Search for the cell housing the specified text and yield its (x, y) center coordinate. 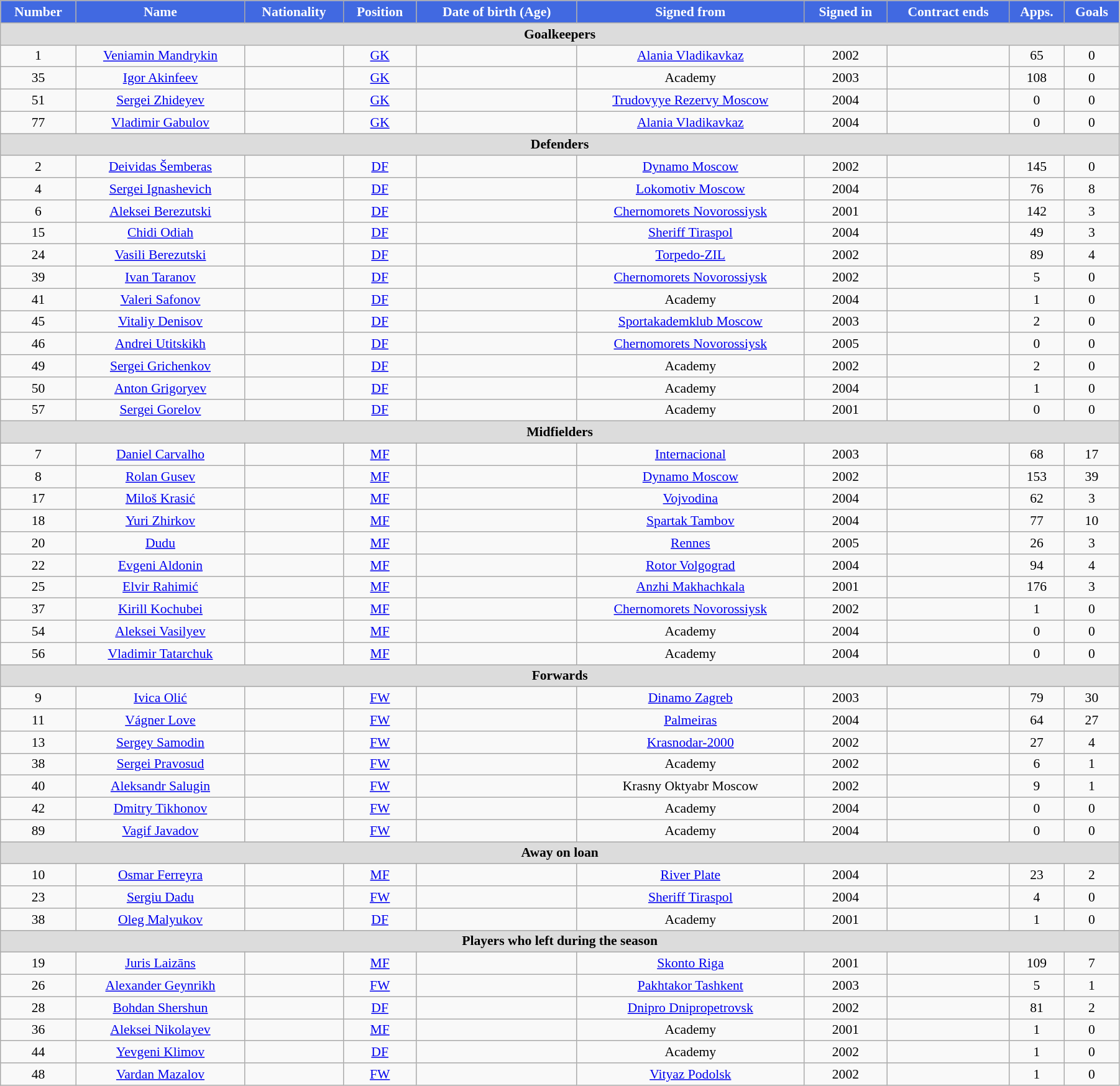
22 (39, 565)
28 (39, 1008)
36 (39, 1030)
Chidi Odiah (160, 233)
Bohdan Shershun (160, 1008)
42 (39, 809)
Apps. (1037, 12)
Evgeni Aldonin (160, 565)
109 (1037, 964)
Anton Grigoryev (160, 388)
Yuri Zhirkov (160, 521)
Date of birth (Age) (497, 12)
Anzhi Makhachkala (690, 587)
37 (39, 609)
48 (39, 1074)
30 (1091, 698)
Pakhtakor Tashkent (690, 986)
Sergei Grichenkov (160, 366)
Name (160, 12)
94 (1037, 565)
54 (39, 632)
Aleksei Nikolayev (160, 1030)
41 (39, 299)
68 (1037, 455)
Oleg Malyukov (160, 919)
44 (39, 1052)
50 (39, 388)
Vasili Berezutski (160, 255)
Number (39, 12)
Rotor Volgograd (690, 565)
Dinamo Zagreb (690, 698)
Internacional (690, 455)
Daniel Carvalho (160, 455)
Trudovyye Rezervy Moscow (690, 101)
Sergei Zhideyev (160, 101)
Yevgeni Klimov (160, 1052)
20 (39, 543)
81 (1037, 1008)
Krasnodar-2000 (690, 742)
Ivan Taranov (160, 278)
Forwards (560, 676)
Aleksandr Salugin (160, 787)
Igor Akinfeev (160, 78)
Vojvodina (690, 499)
24 (39, 255)
25 (39, 587)
Sergei Gorelov (160, 410)
Andrei Utitskikh (160, 344)
Position (380, 12)
145 (1037, 167)
Valeri Safonov (160, 299)
Sergei Ignashevich (160, 189)
64 (1037, 720)
51 (39, 101)
11 (39, 720)
35 (39, 78)
Vagif Javadov (160, 831)
Defenders (560, 145)
15 (39, 233)
Vardan Mazalov (160, 1074)
Alexander Geynrikh (160, 986)
Krasny Oktyabr Moscow (690, 787)
Aleksei Berezutski (160, 211)
Spartak Tambov (690, 521)
40 (39, 787)
Nationality (294, 12)
Rolan Gusev (160, 477)
Goals (1091, 12)
62 (1037, 499)
13 (39, 742)
Vágner Love (160, 720)
142 (1037, 211)
Kirill Kochubei (160, 609)
Sergiu Dadu (160, 897)
Elvir Rahimić (160, 587)
Dudu (160, 543)
46 (39, 344)
Osmar Ferreyra (160, 875)
65 (1037, 56)
57 (39, 410)
Ivica Olić (160, 698)
153 (1037, 477)
108 (1037, 78)
Torpedo-ZIL (690, 255)
Dnipro Dnipropetrovsk (690, 1008)
Vladimir Gabulov (160, 122)
Palmeiras (690, 720)
Miloš Krasić (160, 499)
Sportakademklub Moscow (690, 322)
Veniamin Mandrykin (160, 56)
Skonto Riga (690, 964)
Players who left during the season (560, 941)
Signed in (845, 12)
79 (1037, 698)
Dmitry Tikhonov (160, 809)
76 (1037, 189)
Vitaliy Denisov (160, 322)
Juris Laizāns (160, 964)
Goalkeepers (560, 34)
River Plate (690, 875)
Lokomotiv Moscow (690, 189)
Sergei Pravosud (160, 764)
Vladimir Tatarchuk (160, 654)
Aleksei Vasilyev (160, 632)
Signed from (690, 12)
Rennes (690, 543)
Sergey Samodin (160, 742)
Midfielders (560, 432)
Away on loan (560, 853)
56 (39, 654)
45 (39, 322)
18 (39, 521)
Deividas Šemberas (160, 167)
19 (39, 964)
Vityaz Podolsk (690, 1074)
Contract ends (948, 12)
176 (1037, 587)
